Identify which cell holds the provided text, then report its [x, y] central coordinate. 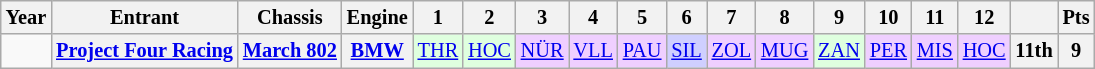
11th [1034, 51]
10 [888, 17]
7 [732, 17]
VLL [592, 51]
ZOL [732, 51]
6 [686, 17]
MIS [935, 51]
2 [490, 17]
PER [888, 51]
8 [784, 17]
NÜR [542, 51]
MUG [784, 51]
Pts [1076, 17]
March 802 [290, 51]
Chassis [290, 17]
4 [592, 17]
Engine [378, 17]
PAU [642, 51]
BMW [378, 51]
ZAN [839, 51]
Project Four Racing [144, 51]
12 [984, 17]
SIL [686, 51]
5 [642, 17]
Year [26, 17]
THR [438, 51]
1 [438, 17]
11 [935, 17]
Entrant [144, 17]
3 [542, 17]
